Identify which cell holds the provided text, then report its [X, Y] central coordinate. 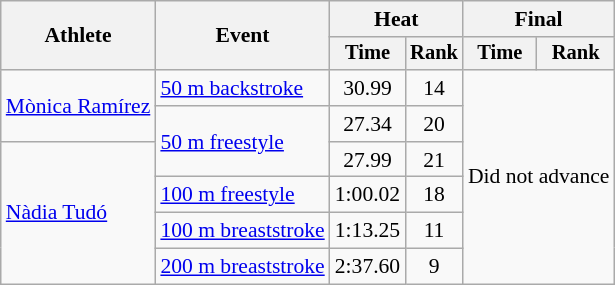
11 [434, 231]
200 m breaststroke [242, 267]
30.99 [368, 88]
Heat [396, 19]
27.99 [368, 160]
27.34 [368, 124]
21 [434, 160]
18 [434, 195]
1:13.25 [368, 231]
20 [434, 124]
50 m freestyle [242, 142]
50 m backstroke [242, 88]
100 m breaststroke [242, 231]
1:00.02 [368, 195]
2:37.60 [368, 267]
100 m freestyle [242, 195]
Final [539, 19]
Nàdia Tudó [78, 213]
14 [434, 88]
9 [434, 267]
Did not advance [539, 177]
Athlete [78, 36]
Mònica Ramírez [78, 106]
Event [242, 36]
